Detect which cell encompasses the target text, then output its (X, Y) center coordinate. 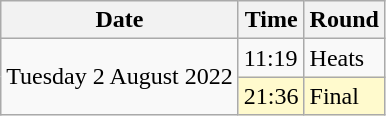
Round (344, 20)
Final (344, 96)
11:19 (271, 58)
Time (271, 20)
Date (120, 20)
Heats (344, 58)
21:36 (271, 96)
Tuesday 2 August 2022 (120, 77)
